Return (X, Y) of the center of cell containing provided text 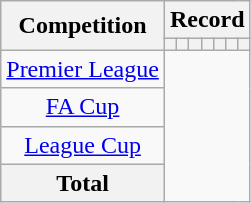
League Cup (83, 145)
Record (207, 20)
Premier League (83, 69)
FA Cup (83, 107)
Total (83, 183)
Competition (83, 26)
